For the text-containing cell, return its midpoint in [X, Y] coordinate format. 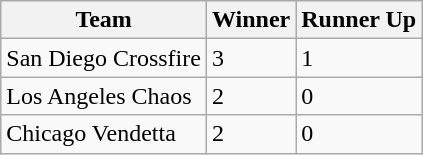
1 [359, 58]
Team [104, 20]
3 [250, 58]
San Diego Crossfire [104, 58]
Runner Up [359, 20]
Los Angeles Chaos [104, 96]
Chicago Vendetta [104, 134]
Winner [250, 20]
